Provide the [x, y] coordinate of the cell's center where the given text is located.  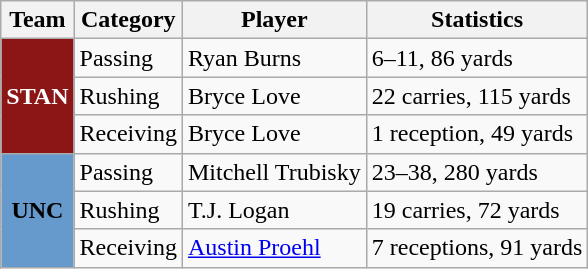
T.J. Logan [274, 210]
1 reception, 49 yards [477, 134]
STAN [38, 96]
Austin Proehl [274, 248]
Team [38, 20]
Ryan Burns [274, 58]
22 carries, 115 yards [477, 96]
Mitchell Trubisky [274, 172]
6–11, 86 yards [477, 58]
7 receptions, 91 yards [477, 248]
23–38, 280 yards [477, 172]
19 carries, 72 yards [477, 210]
UNC [38, 210]
Player [274, 20]
Category [128, 20]
Statistics [477, 20]
